Scan for the cell matching the given text and deliver its [x, y] coordinate at center. 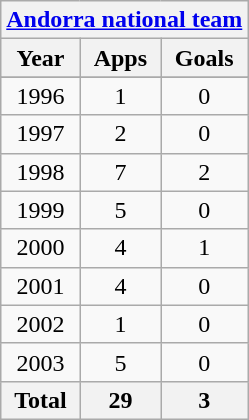
1996 [40, 96]
Goals [204, 58]
2003 [40, 362]
Apps [120, 58]
2002 [40, 324]
7 [120, 172]
Total [40, 400]
2001 [40, 286]
3 [204, 400]
2000 [40, 248]
Year [40, 58]
1999 [40, 210]
1998 [40, 172]
29 [120, 400]
1997 [40, 134]
Andorra national team [124, 20]
